Identify which cell holds the provided text, then report its (x, y) central coordinate. 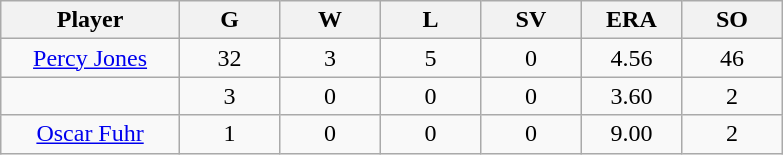
Percy Jones (90, 58)
9.00 (631, 134)
46 (732, 58)
3.60 (631, 96)
32 (229, 58)
4.56 (631, 58)
5 (430, 58)
1 (229, 134)
SO (732, 20)
W (330, 20)
Oscar Fuhr (90, 134)
L (430, 20)
G (229, 20)
SV (531, 20)
ERA (631, 20)
Player (90, 20)
